Detect which cell encompasses the target text, then output its [X, Y] center coordinate. 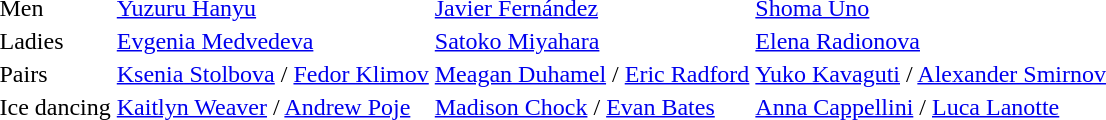
Ksenia Stolbova / Fedor Klimov [272, 74]
Satoko Miyahara [592, 41]
Evgenia Medvedeva [272, 41]
Meagan Duhamel / Eric Radford [592, 74]
